Capture the cell that displays the provided text and extract its [x, y] central coordinate. 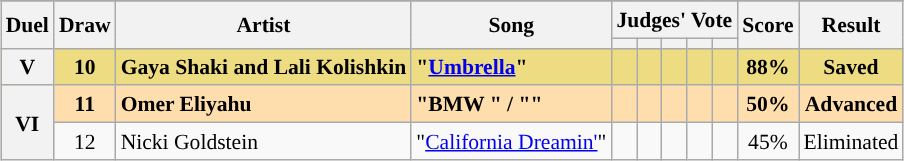
"BMW " / "" [511, 104]
"Umbrella" [511, 66]
50% [768, 104]
12 [85, 142]
Artist [264, 24]
"California Dreamin'" [511, 142]
88% [768, 66]
Song [511, 24]
Eliminated [852, 142]
VI [28, 123]
Omer Eliyahu [264, 104]
V [28, 66]
10 [85, 66]
Saved [852, 66]
11 [85, 104]
Judges' Vote [674, 20]
Advanced [852, 104]
Gaya Shaki and Lali Kolishkin [264, 66]
Duel [28, 24]
Nicki Goldstein [264, 142]
Result [852, 24]
Score [768, 24]
45% [768, 142]
Draw [85, 24]
